Detect which cell encompasses the target text, then output its (x, y) center coordinate. 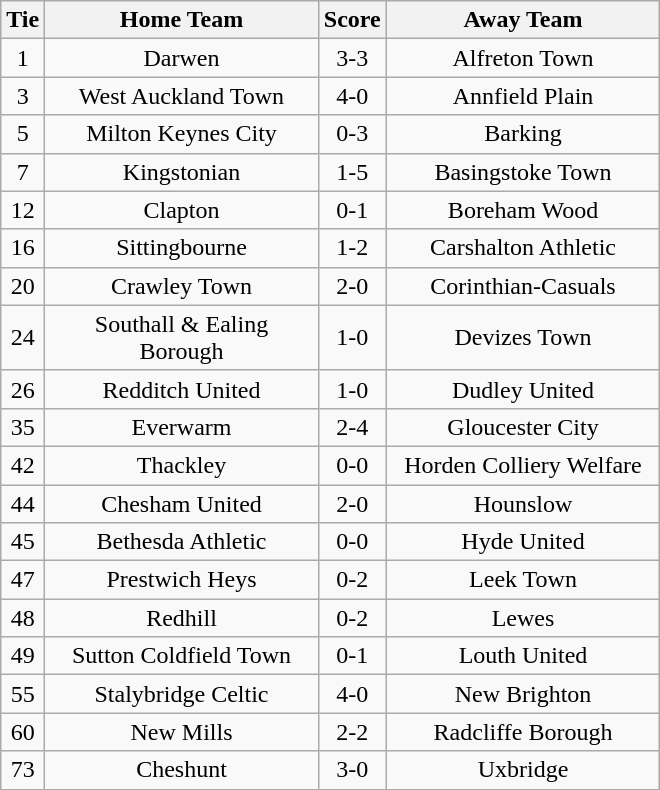
Alfreton Town (523, 58)
2-4 (352, 427)
Away Team (523, 20)
Hyde United (523, 542)
Annfield Plain (523, 96)
49 (23, 656)
Louth United (523, 656)
3-0 (352, 770)
New Brighton (523, 694)
Home Team (182, 20)
Thackley (182, 465)
Leek Town (523, 580)
2-2 (352, 732)
Redhill (182, 618)
Score (352, 20)
Devizes Town (523, 338)
0-3 (352, 134)
Hounslow (523, 503)
3-3 (352, 58)
73 (23, 770)
35 (23, 427)
New Mills (182, 732)
60 (23, 732)
7 (23, 172)
Carshalton Athletic (523, 248)
12 (23, 210)
West Auckland Town (182, 96)
Horden Colliery Welfare (523, 465)
1-5 (352, 172)
Sittingbourne (182, 248)
Stalybridge Celtic (182, 694)
Chesham United (182, 503)
Corinthian-Casuals (523, 286)
Gloucester City (523, 427)
1-2 (352, 248)
Milton Keynes City (182, 134)
45 (23, 542)
Redditch United (182, 389)
Cheshunt (182, 770)
48 (23, 618)
Uxbridge (523, 770)
Prestwich Heys (182, 580)
24 (23, 338)
42 (23, 465)
55 (23, 694)
Dudley United (523, 389)
5 (23, 134)
Barking (523, 134)
20 (23, 286)
3 (23, 96)
Kingstonian (182, 172)
Southall & Ealing Borough (182, 338)
Darwen (182, 58)
Bethesda Athletic (182, 542)
Crawley Town (182, 286)
Lewes (523, 618)
Clapton (182, 210)
Sutton Coldfield Town (182, 656)
Tie (23, 20)
44 (23, 503)
26 (23, 389)
Basingstoke Town (523, 172)
Everwarm (182, 427)
47 (23, 580)
16 (23, 248)
Boreham Wood (523, 210)
Radcliffe Borough (523, 732)
1 (23, 58)
